Determine the (x, y) coordinate at the center of the cell enclosing the given text.  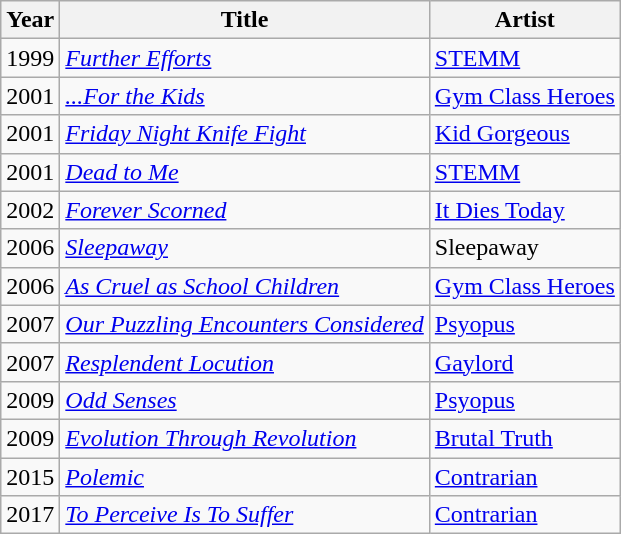
Forever Scorned (244, 210)
Further Efforts (244, 58)
2015 (30, 477)
1999 (30, 58)
...For the Kids (244, 96)
Friday Night Knife Fight (244, 134)
As Cruel as School Children (244, 286)
Resplendent Locution (244, 362)
Gaylord (524, 362)
2017 (30, 515)
Title (244, 20)
Year (30, 20)
Odd Senses (244, 400)
Our Puzzling Encounters Considered (244, 324)
Evolution Through Revolution (244, 438)
Dead to Me (244, 172)
To Perceive Is To Suffer (244, 515)
It Dies Today (524, 210)
Kid Gorgeous (524, 134)
Artist (524, 20)
2002 (30, 210)
Brutal Truth (524, 438)
Polemic (244, 477)
